Find where the given text appears and provide that cell's center as [X, Y] coordinate. 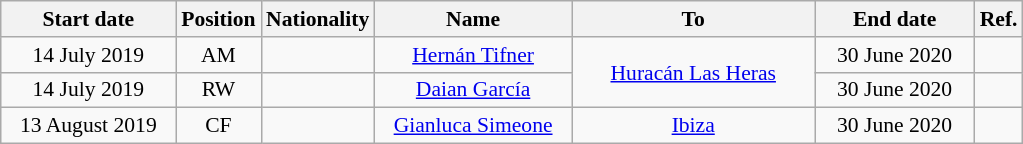
13 August 2019 [88, 126]
Nationality [318, 19]
Ibiza [694, 126]
Ref. [999, 19]
Daian García [473, 90]
Gianluca Simeone [473, 126]
End date [895, 19]
CF [218, 126]
To [694, 19]
AM [218, 55]
Hernán Tifner [473, 55]
Start date [88, 19]
Position [218, 19]
Name [473, 19]
RW [218, 90]
Huracán Las Heras [694, 72]
